Search for the cell housing the specified text and yield its (x, y) center coordinate. 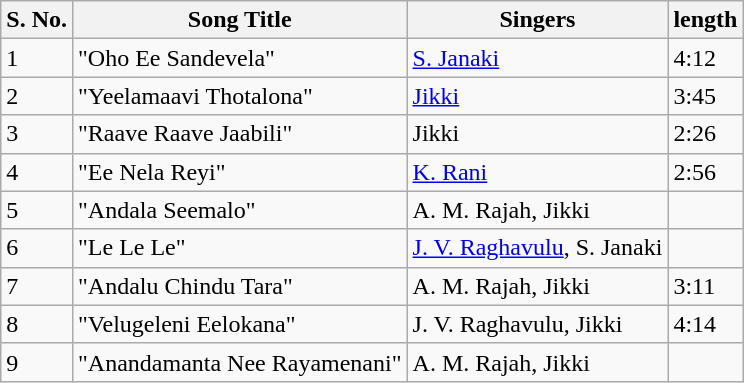
3:11 (706, 286)
"Le Le Le" (240, 248)
7 (37, 286)
S. Janaki (538, 58)
"Raave Raave Jaabili" (240, 134)
2:26 (706, 134)
6 (37, 248)
2 (37, 96)
5 (37, 210)
1 (37, 58)
length (706, 20)
"Ee Nela Reyi" (240, 172)
2:56 (706, 172)
9 (37, 362)
4:14 (706, 324)
"Velugeleni Eelokana" (240, 324)
"Yeelamaavi Thotalona" (240, 96)
K. Rani (538, 172)
4 (37, 172)
"Oho Ee Sandevela" (240, 58)
"Anandamanta Nee Rayamenani" (240, 362)
3:45 (706, 96)
J. V. Raghavulu, S. Janaki (538, 248)
Singers (538, 20)
J. V. Raghavulu, Jikki (538, 324)
Song Title (240, 20)
3 (37, 134)
"Andala Seemalo" (240, 210)
"Andalu Chindu Tara" (240, 286)
S. No. (37, 20)
4:12 (706, 58)
8 (37, 324)
